Capture the cell that displays the provided text and extract its (X, Y) central coordinate. 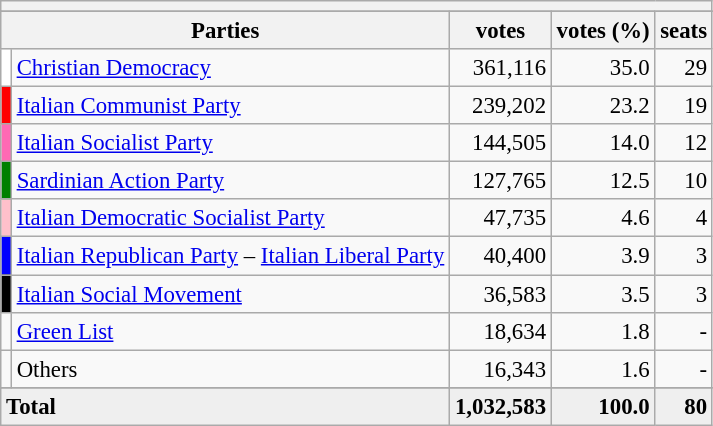
1,032,583 (501, 406)
14.0 (603, 143)
seats (684, 31)
80 (684, 406)
Italian Social Movement (230, 294)
1.8 (603, 331)
Total (226, 406)
Italian Republican Party – Italian Liberal Party (230, 256)
127,765 (501, 181)
4.6 (603, 219)
239,202 (501, 106)
40,400 (501, 256)
19 (684, 106)
votes (501, 31)
Italian Communist Party (230, 106)
Green List (230, 331)
35.0 (603, 68)
361,116 (501, 68)
Others (230, 369)
47,735 (501, 219)
Italian Democratic Socialist Party (230, 219)
12.5 (603, 181)
Christian Democracy (230, 68)
votes (%) (603, 31)
16,343 (501, 369)
4 (684, 219)
Sardinian Action Party (230, 181)
Italian Socialist Party (230, 143)
29 (684, 68)
12 (684, 143)
100.0 (603, 406)
23.2 (603, 106)
3.9 (603, 256)
3.5 (603, 294)
36,583 (501, 294)
1.6 (603, 369)
144,505 (501, 143)
Parties (226, 31)
10 (684, 181)
18,634 (501, 331)
